Scan for the cell matching the given text and deliver its [x, y] coordinate at center. 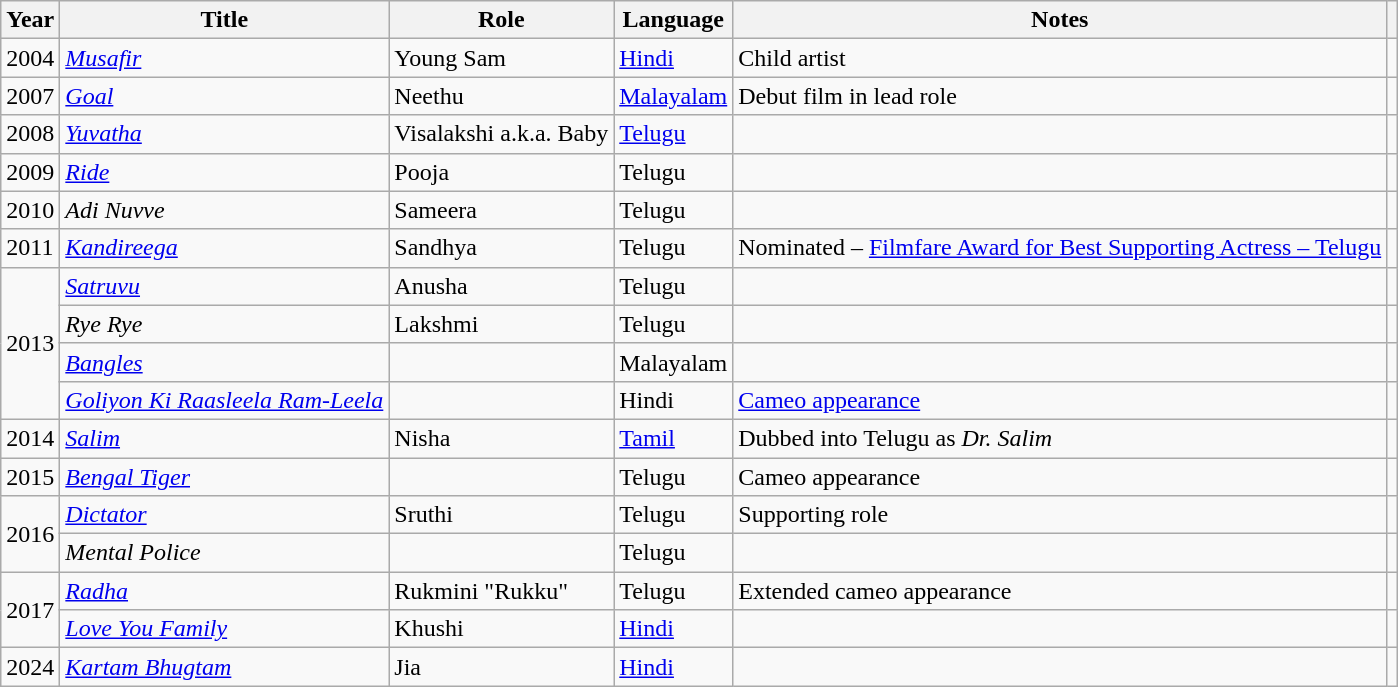
Year [30, 20]
Sandhya [502, 248]
Khushi [502, 629]
Kartam Bhugtam [224, 667]
Sameera [502, 210]
Radha [224, 591]
Pooja [502, 172]
Jia [502, 667]
Lakshmi [502, 324]
Role [502, 20]
Yuvatha [224, 134]
Tamil [674, 438]
Rukmini "Rukku" [502, 591]
2016 [30, 534]
2015 [30, 477]
Debut film in lead role [1060, 96]
Visalakshi a.k.a. Baby [502, 134]
Notes [1060, 20]
2014 [30, 438]
Ride [224, 172]
Bengal Tiger [224, 477]
Goliyon Ki Raasleela Ram-Leela [224, 400]
Extended cameo appearance [1060, 591]
2004 [30, 58]
Neethu [502, 96]
Musafir [224, 58]
Adi Nuvve [224, 210]
Mental Police [224, 553]
Child artist [1060, 58]
Love You Family [224, 629]
2010 [30, 210]
Nominated – Filmfare Award for Best Supporting Actress – Telugu [1060, 248]
Language [674, 20]
2008 [30, 134]
Bangles [224, 362]
Rye Rye [224, 324]
Kandireega [224, 248]
Young Sam [502, 58]
Nisha [502, 438]
2007 [30, 96]
2011 [30, 248]
Dictator [224, 515]
Salim [224, 438]
Supporting role [1060, 515]
2017 [30, 610]
2013 [30, 343]
Dubbed into Telugu as Dr. Salim [1060, 438]
Sruthi [502, 515]
2024 [30, 667]
Anusha [502, 286]
Title [224, 20]
Satruvu [224, 286]
2009 [30, 172]
Goal [224, 96]
